Extract the [X, Y] coordinate from the center of the cell holding the provided text.  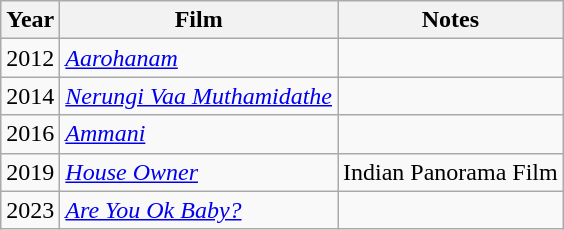
Film [199, 20]
House Owner [199, 172]
Ammani [199, 134]
2016 [30, 134]
Indian Panorama Film [451, 172]
2014 [30, 96]
Year [30, 20]
Are You Ok Baby? [199, 210]
2012 [30, 58]
2019 [30, 172]
Nerungi Vaa Muthamidathe [199, 96]
Notes [451, 20]
Aarohanam [199, 58]
2023 [30, 210]
